Detect which cell encompasses the target text, then output its [x, y] center coordinate. 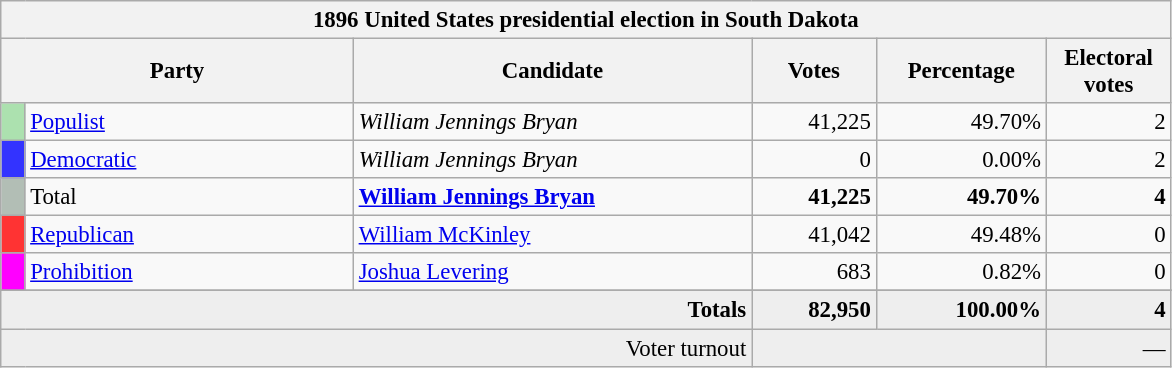
82,950 [814, 310]
1896 United States presidential election in South Dakota [586, 20]
— [1108, 348]
Prohibition [189, 273]
49.48% [961, 235]
William McKinley [552, 235]
Votes [814, 72]
Percentage [961, 72]
Electoral votes [1108, 72]
Joshua Levering [552, 273]
Totals [376, 310]
683 [814, 273]
Democratic [189, 160]
Party [178, 72]
Candidate [552, 72]
Republican [189, 235]
0.00% [961, 160]
Voter turnout [376, 348]
Populist [189, 122]
Total [189, 197]
0.82% [961, 273]
41,042 [814, 235]
100.00% [961, 310]
